Output the (X, Y) coordinate of the center of the cell containing the given text.  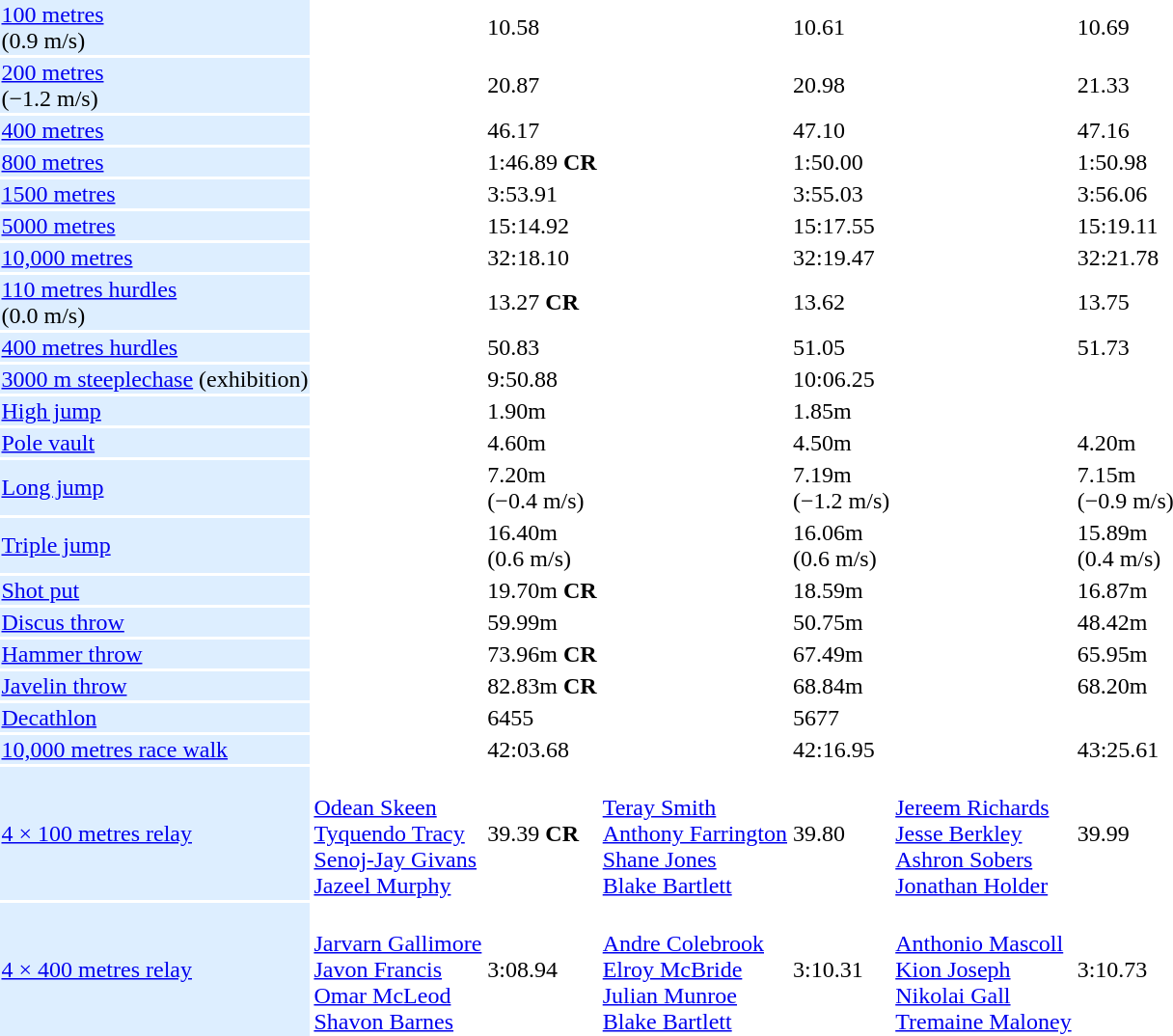
High jump (154, 411)
15:14.92 (542, 226)
Decathlon (154, 718)
19.70m CR (542, 590)
4 × 100 metres relay (154, 833)
9:50.88 (542, 379)
Long jump (154, 488)
3000 m steeplechase (exhibition) (154, 379)
73.96m CR (542, 654)
46.17 (542, 130)
Triple jump (154, 546)
16.06m (0.6 m/s) (841, 546)
6455 (542, 718)
68.84m (841, 686)
10:06.25 (841, 379)
18.59m (841, 590)
110 metres hurdles (0.0 m/s) (154, 303)
Javelin throw (154, 686)
5000 metres (154, 226)
3:53.91 (542, 194)
Jereem Richards Jesse Berkley Ashron Sobers Jonathan Holder (984, 833)
Teray Smith Anthony Farrington Shane Jones Blake Bartlett (695, 833)
Discus throw (154, 622)
32:19.47 (841, 258)
7.19m (−1.2 m/s) (841, 488)
1500 metres (154, 194)
20.98 (841, 85)
16.40m (0.6 m/s) (542, 546)
10.58 (542, 27)
47.10 (841, 130)
15:17.55 (841, 226)
42:16.95 (841, 750)
7.20m (−0.4 m/s) (542, 488)
800 metres (154, 162)
4.60m (542, 443)
4.50m (841, 443)
13.62 (841, 303)
Pole vault (154, 443)
39.39 CR (542, 833)
32:18.10 (542, 258)
5677 (841, 718)
400 metres hurdles (154, 347)
1:46.89 CR (542, 162)
42:03.68 (542, 750)
82.83m CR (542, 686)
1:50.00 (841, 162)
50.75m (841, 622)
20.87 (542, 85)
3:08.94 (542, 969)
400 metres (154, 130)
Jarvarn Gallimore Javon Francis Omar McLeod Shavon Barnes (397, 969)
67.49m (841, 654)
39.80 (841, 833)
59.99m (542, 622)
10,000 metres (154, 258)
13.27 CR (542, 303)
4 × 400 metres relay (154, 969)
100 metres (0.9 m/s) (154, 27)
Hammer throw (154, 654)
Shot put (154, 590)
1.85m (841, 411)
3:55.03 (841, 194)
Andre Colebrook Elroy McBride Julian Munroe Blake Bartlett (695, 969)
200 metres (−1.2 m/s) (154, 85)
3:10.31 (841, 969)
51.05 (841, 347)
50.83 (542, 347)
1.90m (542, 411)
10,000 metres race walk (154, 750)
Odean Skeen Tyquendo Tracy Senoj-Jay Givans Jazeel Murphy (397, 833)
Anthonio Mascoll Kion Joseph Nikolai Gall Tremaine Maloney (984, 969)
10.61 (841, 27)
